Detect which cell encompasses the target text, then output its [x, y] center coordinate. 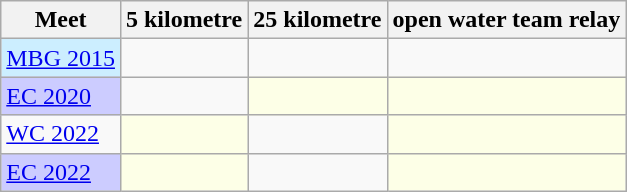
EC 2022 [61, 172]
25 kilometre [318, 20]
open water team relay [506, 20]
5 kilometre [184, 20]
EC 2020 [61, 96]
WC 2022 [61, 134]
Meet [61, 20]
MBG 2015 [61, 58]
